Provide the (x, y) coordinate of the cell's center where the given text is located.  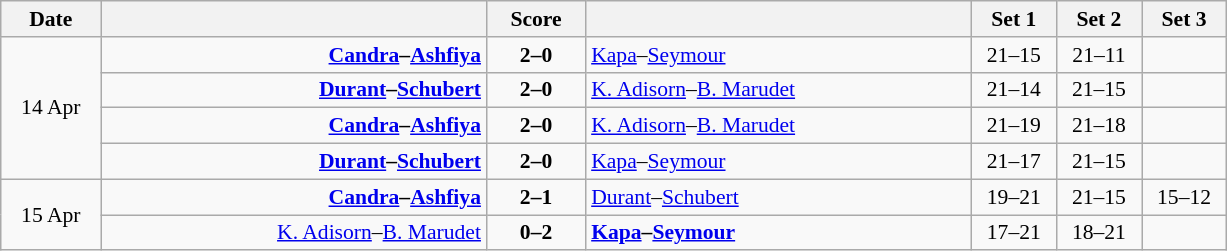
15 Apr (51, 214)
21–11 (1098, 55)
21–14 (1014, 90)
Set 2 (1098, 19)
18–21 (1098, 233)
21–18 (1098, 126)
Set 1 (1014, 19)
15–12 (1184, 197)
19–21 (1014, 197)
Date (51, 19)
Score (536, 19)
21–17 (1014, 162)
0–2 (536, 233)
14 Apr (51, 108)
17–21 (1014, 233)
21–19 (1014, 126)
Set 3 (1184, 19)
2–1 (536, 197)
